Search for the cell housing the specified text and yield its [x, y] center coordinate. 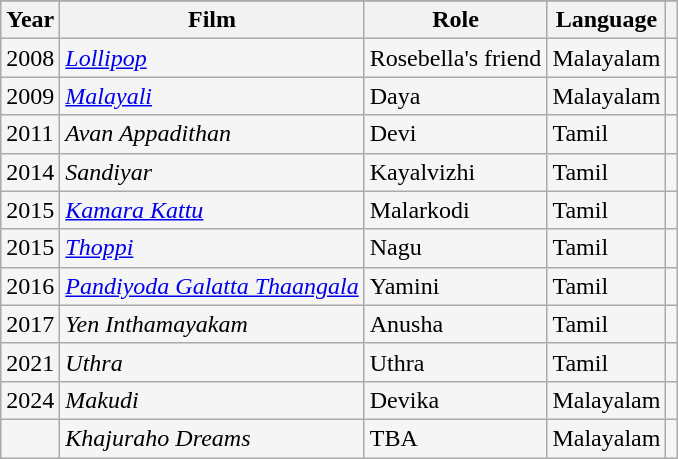
2017 [30, 324]
2008 [30, 58]
Yamini [456, 286]
Nagu [456, 248]
Thoppi [212, 248]
Anusha [456, 324]
2016 [30, 286]
Devika [456, 400]
2024 [30, 400]
Avan Appadithan [212, 134]
Yen Inthamayakam [212, 324]
Lollipop [212, 58]
Devi [456, 134]
Year [30, 20]
Kamara Kattu [212, 210]
Sandiyar [212, 172]
Malayali [212, 96]
TBA [456, 438]
2021 [30, 362]
Language [606, 20]
Khajuraho Dreams [212, 438]
Kayalvizhi [456, 172]
2011 [30, 134]
Film [212, 20]
Malarkodi [456, 210]
2009 [30, 96]
2014 [30, 172]
Rosebella's friend [456, 58]
Daya [456, 96]
Makudi [212, 400]
Role [456, 20]
Pandiyoda Galatta Thaangala [212, 286]
